Return (X, Y) of the center of cell containing provided text 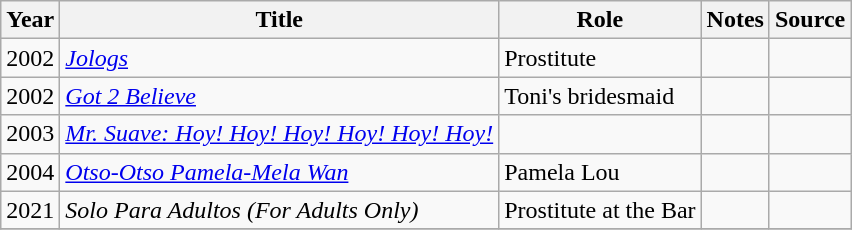
Source (810, 20)
Toni's bridesmaid (600, 96)
Jologs (280, 58)
Pamela Lou (600, 172)
2004 (30, 172)
Mr. Suave: Hoy! Hoy! Hoy! Hoy! Hoy! Hoy! (280, 134)
Title (280, 20)
Got 2 Believe (280, 96)
Otso-Otso Pamela-Mela Wan (280, 172)
Solo Para Adultos (For Adults Only) (280, 210)
Role (600, 20)
Prostitute (600, 58)
2003 (30, 134)
Prostitute at the Bar (600, 210)
Notes (735, 20)
2021 (30, 210)
Year (30, 20)
